Determine the [X, Y] coordinate at the center of the cell enclosing the given text.  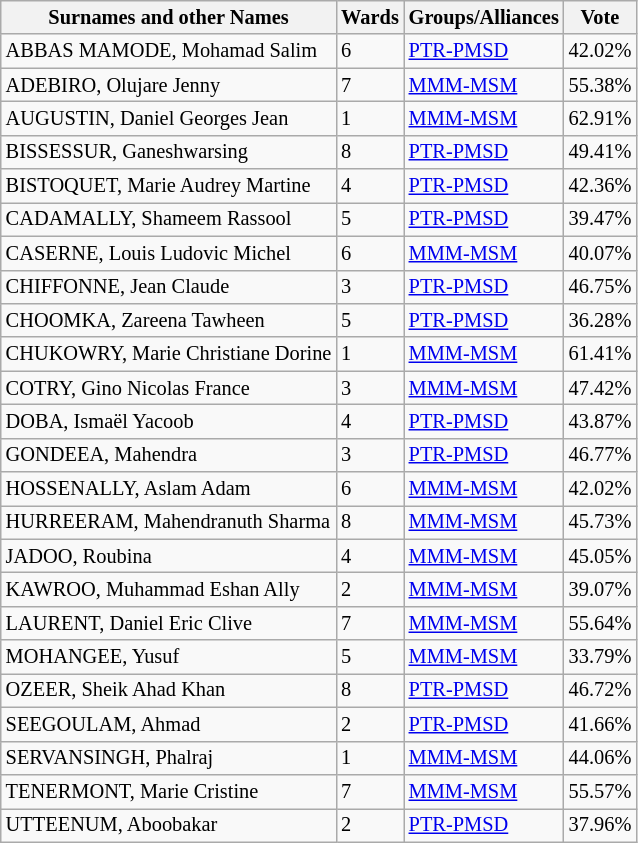
46.77% [600, 455]
HURREERAM, Mahendranuth Sharma [169, 522]
42.36% [600, 186]
55.57% [600, 791]
ABBAS MAMODE, Mohamad Salim [169, 51]
Surnames and other Names [169, 17]
OZEER, Sheik Ahad Khan [169, 690]
39.07% [600, 589]
46.75% [600, 287]
SERVANSINGH, Phalraj [169, 758]
Groups/Alliances [484, 17]
39.47% [600, 219]
CASERNE, Louis Ludovic Michel [169, 253]
33.79% [600, 657]
GONDEEA, Mahendra [169, 455]
SEEGOULAM, Ahmad [169, 724]
43.87% [600, 421]
TENERMONT, Marie Cristine [169, 791]
LAURENT, Daniel Eric Clive [169, 623]
46.72% [600, 690]
AUGUSTIN, Daniel Georges Jean [169, 118]
40.07% [600, 253]
CADAMALLY, Shameem Rassool [169, 219]
COTRY, Gino Nicolas France [169, 388]
ADEBIRO, Olujare Jenny [169, 85]
36.28% [600, 320]
37.96% [600, 825]
45.05% [600, 556]
CHUKOWRY, Marie Christiane Dorine [169, 354]
Vote [600, 17]
UTTEENUM, Aboobakar [169, 825]
45.73% [600, 522]
CHOOMKA, Zareena Tawheen [169, 320]
49.41% [600, 152]
KAWROO, Muhammad Eshan Ally [169, 589]
44.06% [600, 758]
Wards [370, 17]
61.41% [600, 354]
55.38% [600, 85]
47.42% [600, 388]
MOHANGEE, Yusuf [169, 657]
41.66% [600, 724]
BISSESSUR, Ganeshwarsing [169, 152]
DOBA, Ismaël Yacoob [169, 421]
62.91% [600, 118]
CHIFFONNE, Jean Claude [169, 287]
JADOO, Roubina [169, 556]
BISTOQUET, Marie Audrey Martine [169, 186]
HOSSENALLY, Aslam Adam [169, 489]
55.64% [600, 623]
